Output the [X, Y] coordinate of the center of the cell containing the given text.  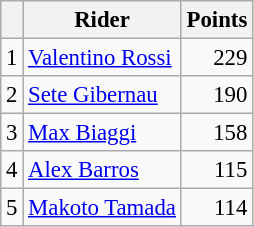
1 [12, 58]
115 [216, 170]
Makoto Tamada [102, 208]
4 [12, 170]
190 [216, 95]
5 [12, 208]
Rider [102, 20]
158 [216, 133]
2 [12, 95]
Points [216, 20]
229 [216, 58]
Valentino Rossi [102, 58]
Max Biaggi [102, 133]
Alex Barros [102, 170]
3 [12, 133]
Sete Gibernau [102, 95]
114 [216, 208]
